Find where the given text appears and provide that cell's center as (X, Y) coordinate. 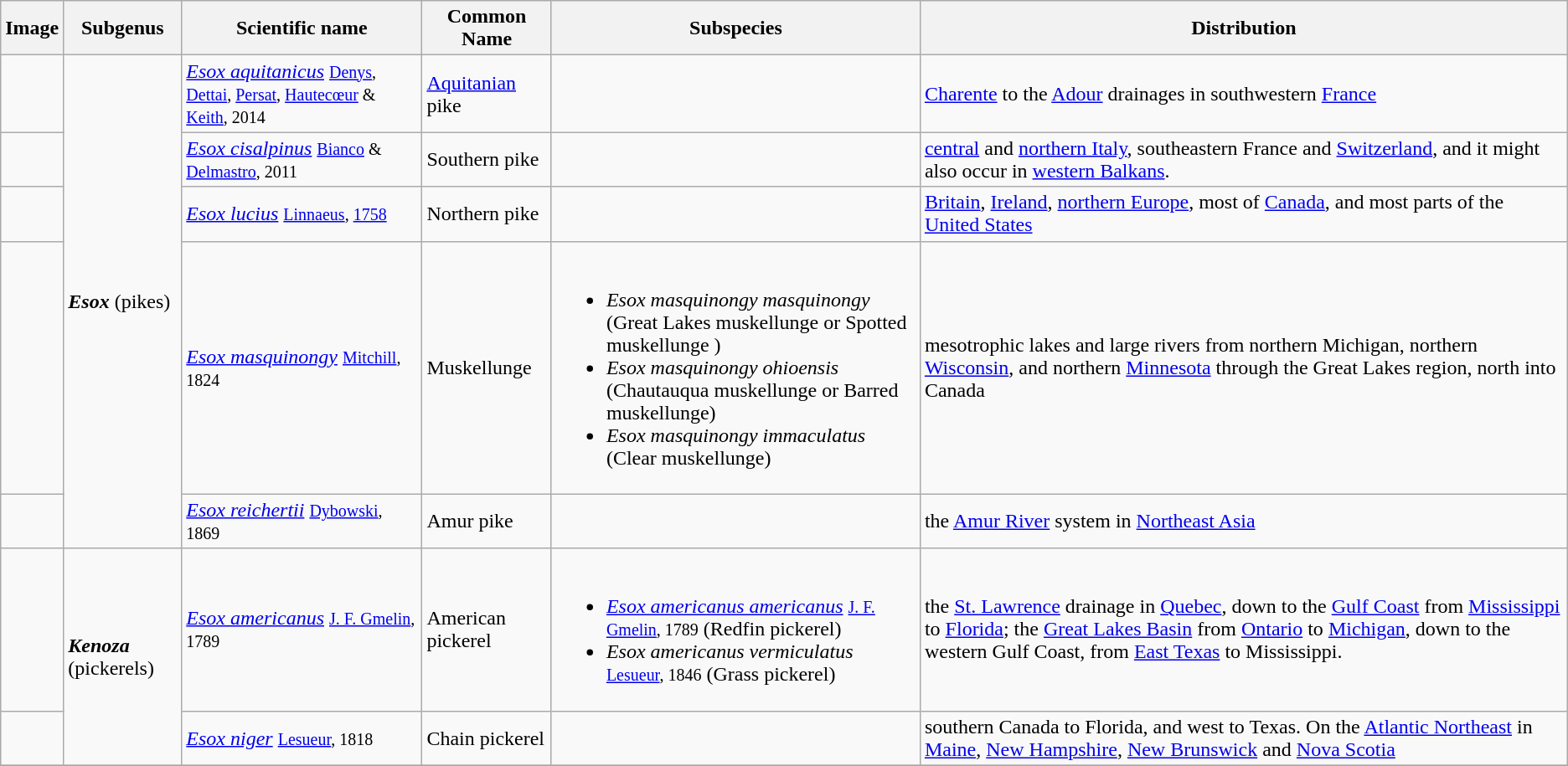
Chain pickerel (487, 738)
Subspecies (735, 28)
Esox (pikes) (122, 301)
Scientific name (302, 28)
Esox reichertii Dybowski, 1869 (302, 521)
Distribution (1243, 28)
Subgenus (122, 28)
Esox americanus americanus J. F. Gmelin, 1789 (Redfin pickerel)Esox americanus vermiculatus Lesueur, 1846 (Grass pickerel) (735, 630)
Common Name (487, 28)
Northern pike (487, 214)
Esox americanus J. F. Gmelin, 1789 (302, 630)
Southern pike (487, 159)
Charente to the Adour drainages in southwestern France (1243, 94)
the Amur River system in Northeast Asia (1243, 521)
Amur pike (487, 521)
Esox lucius Linnaeus, 1758 (302, 214)
Esox cisalpinus Bianco & Delmastro, 2011 (302, 159)
Kenoza (pickerels) (122, 656)
Aquitanian pike (487, 94)
central and northern Italy, southeastern France and Switzerland, and it might also occur in western Balkans. (1243, 159)
Britain, Ireland, northern Europe, most of Canada, and most parts of the United States (1243, 214)
American pickerel (487, 630)
Image (32, 28)
Esox aquitanicus Denys, Dettai, Persat, Hautecœur & Keith, 2014 (302, 94)
southern Canada to Florida, and west to Texas. On the Atlantic Northeast in Maine, New Hampshire, New Brunswick and Nova Scotia (1243, 738)
Muskellunge (487, 368)
Esox masquinongy Mitchill, 1824 (302, 368)
Esox niger Lesueur, 1818 (302, 738)
